Return [X, Y] of the center of cell containing provided text 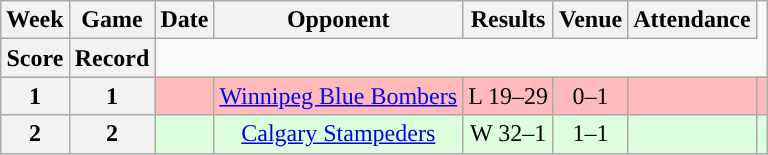
Record [112, 58]
Calgary Stampeders [338, 134]
Venue [590, 20]
Results [508, 20]
L 19–29 [508, 96]
1–1 [590, 134]
0–1 [590, 96]
Opponent [338, 20]
Game [112, 20]
W 32–1 [508, 134]
Date [184, 20]
Attendance [692, 20]
Winnipeg Blue Bombers [338, 96]
Score [35, 58]
Week [35, 20]
